Extract the (X, Y) coordinate from the center of the cell holding the provided text.  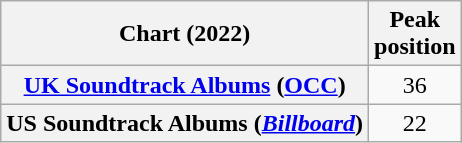
Chart (2022) (185, 34)
US Soundtrack Albums (Billboard) (185, 123)
22 (415, 123)
Peakposition (415, 34)
UK Soundtrack Albums (OCC) (185, 85)
36 (415, 85)
